Output the (X, Y) coordinate of the center of the cell containing the given text.  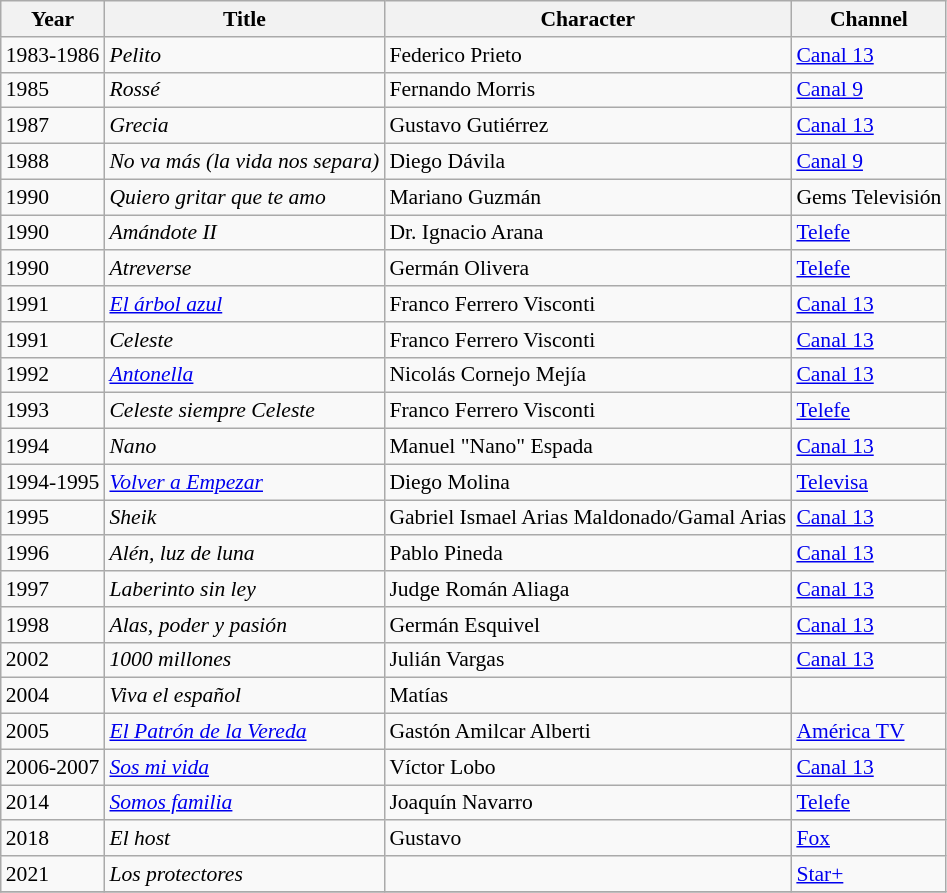
Viva el español (244, 696)
Laberinto sin ley (244, 589)
Nicolás Cornejo Mejía (588, 375)
Joaquín Navarro (588, 803)
1998 (53, 625)
1997 (53, 589)
1983-1986 (53, 55)
Fox (868, 839)
Fernando Morris (588, 90)
Gastón Amilcar Alberti (588, 732)
Quiero gritar que te amo (244, 197)
2002 (53, 660)
1988 (53, 162)
Rossé (244, 90)
Pelito (244, 55)
Celeste (244, 340)
Alén, luz de luna (244, 554)
Nano (244, 447)
1994 (53, 447)
Channel (868, 19)
Volver a Empezar (244, 482)
1992 (53, 375)
1987 (53, 126)
Gems Televisión (868, 197)
Antonella (244, 375)
Amándote II (244, 233)
Dr. Ignacio Arana (588, 233)
Sos mi vida (244, 767)
Gustavo (588, 839)
Title (244, 19)
América TV (868, 732)
Sheik (244, 518)
El árbol azul (244, 304)
Celeste siempre Celeste (244, 411)
1000 millones (244, 660)
No va más (la vida nos separa) (244, 162)
1985 (53, 90)
Federico Prieto (588, 55)
Televisa (868, 482)
Diego Molina (588, 482)
2005 (53, 732)
Pablo Pineda (588, 554)
Year (53, 19)
Diego Dávila (588, 162)
1996 (53, 554)
Gabriel Ismael Arias Maldonado/Gamal Arias (588, 518)
Mariano Guzmán (588, 197)
Julián Vargas (588, 660)
Manuel "Nano" Espada (588, 447)
Character (588, 19)
Matías (588, 696)
Alas, poder y pasión (244, 625)
El Patrón de la Vereda (244, 732)
Star+ (868, 874)
2006-2007 (53, 767)
2018 (53, 839)
1995 (53, 518)
Germán Esquivel (588, 625)
Judge Román Aliaga (588, 589)
Germán Olivera (588, 269)
2014 (53, 803)
Grecia (244, 126)
Somos familia (244, 803)
Gustavo Gutiérrez (588, 126)
1994-1995 (53, 482)
El host (244, 839)
Atreverse (244, 269)
2004 (53, 696)
1993 (53, 411)
Los protectores (244, 874)
2021 (53, 874)
Víctor Lobo (588, 767)
